Extract the (X, Y) coordinate from the center of the cell holding the provided text.  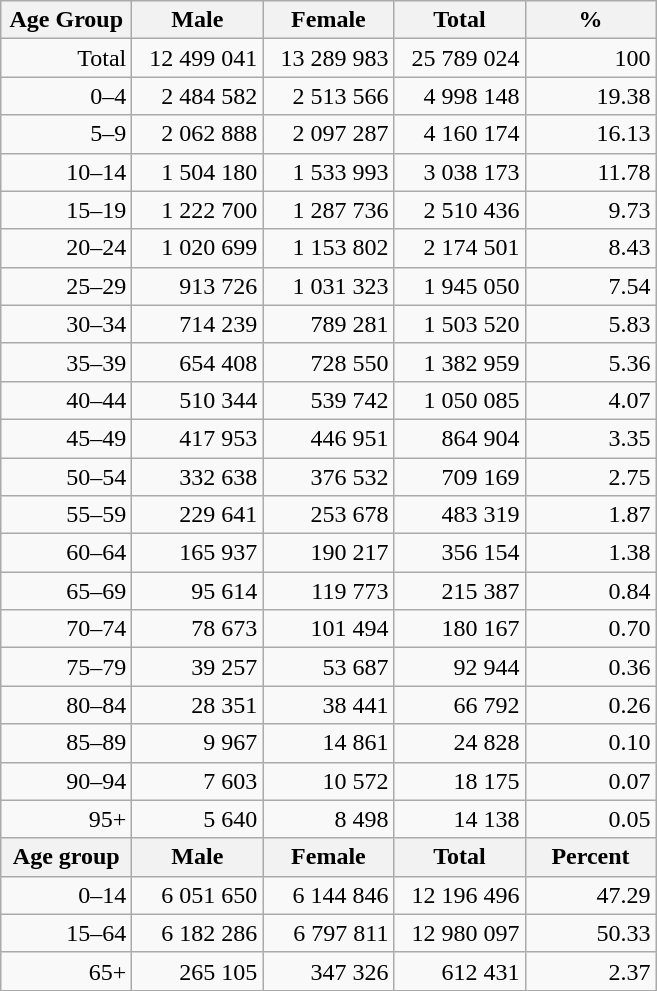
2 097 287 (328, 134)
65+ (66, 971)
1.87 (590, 515)
7.54 (590, 286)
70–74 (66, 629)
1 945 050 (460, 286)
15–64 (66, 933)
55–59 (66, 515)
2 513 566 (328, 96)
16.13 (590, 134)
3 038 173 (460, 172)
95+ (66, 819)
347 326 (328, 971)
1 153 802 (328, 248)
2 484 582 (198, 96)
10–14 (66, 172)
0.36 (590, 667)
95 614 (198, 591)
25–29 (66, 286)
0.05 (590, 819)
483 319 (460, 515)
165 937 (198, 553)
24 828 (460, 743)
446 951 (328, 438)
19.38 (590, 96)
190 217 (328, 553)
1 020 699 (198, 248)
0.26 (590, 705)
376 532 (328, 477)
6 051 650 (198, 895)
0.07 (590, 781)
229 641 (198, 515)
1 287 736 (328, 210)
% (590, 20)
45–49 (66, 438)
78 673 (198, 629)
100 (590, 58)
40–44 (66, 400)
3.35 (590, 438)
4.07 (590, 400)
9 967 (198, 743)
20–24 (66, 248)
50.33 (590, 933)
1 382 959 (460, 362)
10 572 (328, 781)
709 169 (460, 477)
0.10 (590, 743)
0.84 (590, 591)
2.37 (590, 971)
8 498 (328, 819)
1.38 (590, 553)
332 638 (198, 477)
6 182 286 (198, 933)
1 050 085 (460, 400)
75–79 (66, 667)
0–4 (66, 96)
0.70 (590, 629)
11.78 (590, 172)
539 742 (328, 400)
1 533 993 (328, 172)
119 773 (328, 591)
728 550 (328, 362)
Age group (66, 857)
4 998 148 (460, 96)
2 174 501 (460, 248)
80–84 (66, 705)
60–64 (66, 553)
14 138 (460, 819)
8.43 (590, 248)
654 408 (198, 362)
789 281 (328, 324)
50–54 (66, 477)
864 904 (460, 438)
2.75 (590, 477)
6 144 846 (328, 895)
5–9 (66, 134)
12 499 041 (198, 58)
265 105 (198, 971)
913 726 (198, 286)
9.73 (590, 210)
0–14 (66, 895)
253 678 (328, 515)
1 504 180 (198, 172)
25 789 024 (460, 58)
12 980 097 (460, 933)
101 494 (328, 629)
92 944 (460, 667)
Age Group (66, 20)
714 239 (198, 324)
5 640 (198, 819)
38 441 (328, 705)
30–34 (66, 324)
2 510 436 (460, 210)
53 687 (328, 667)
5.83 (590, 324)
612 431 (460, 971)
28 351 (198, 705)
13 289 983 (328, 58)
1 503 520 (460, 324)
180 167 (460, 629)
85–89 (66, 743)
18 175 (460, 781)
12 196 496 (460, 895)
15–19 (66, 210)
510 344 (198, 400)
417 953 (198, 438)
66 792 (460, 705)
65–69 (66, 591)
4 160 174 (460, 134)
Percent (590, 857)
1 031 323 (328, 286)
356 154 (460, 553)
1 222 700 (198, 210)
215 387 (460, 591)
90–94 (66, 781)
39 257 (198, 667)
7 603 (198, 781)
6 797 811 (328, 933)
2 062 888 (198, 134)
14 861 (328, 743)
47.29 (590, 895)
5.36 (590, 362)
35–39 (66, 362)
